Determine the (X, Y) coordinate at the center of the cell enclosing the given text.  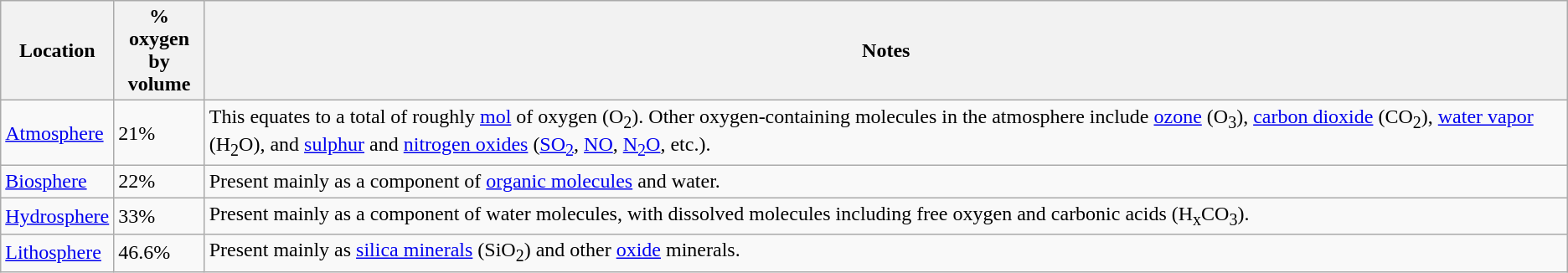
33% (159, 216)
% oxygenby volume (159, 50)
Notes (886, 50)
46.6% (159, 253)
Present mainly as a component of organic molecules and water. (886, 181)
Atmosphere (57, 133)
Hydrosphere (57, 216)
Location (57, 50)
Present mainly as silica minerals (SiO2) and other oxide minerals. (886, 253)
Lithosphere (57, 253)
Present mainly as a component of water molecules, with dissolved molecules including free oxygen and carbonic acids (HxCO3). (886, 216)
Biosphere (57, 181)
21% (159, 133)
22% (159, 181)
